Output the (x, y) coordinate of the center of the cell containing the given text.  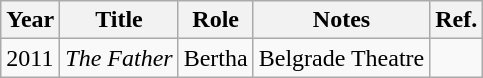
Bertha (216, 58)
2011 (30, 58)
Belgrade Theatre (342, 58)
Role (216, 20)
Title (119, 20)
Ref. (456, 20)
Year (30, 20)
Notes (342, 20)
The Father (119, 58)
